Identify which cell holds the provided text, then report its (x, y) central coordinate. 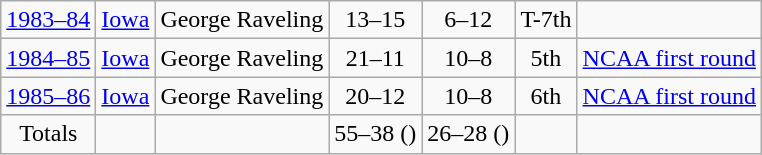
T-7th (546, 20)
21–11 (376, 58)
6–12 (468, 20)
1983–84 (48, 20)
1984–85 (48, 58)
13–15 (376, 20)
26–28 () (468, 134)
55–38 () (376, 134)
Totals (48, 134)
1985–86 (48, 96)
20–12 (376, 96)
5th (546, 58)
6th (546, 96)
